Scan for the cell matching the given text and deliver its [X, Y] coordinate at center. 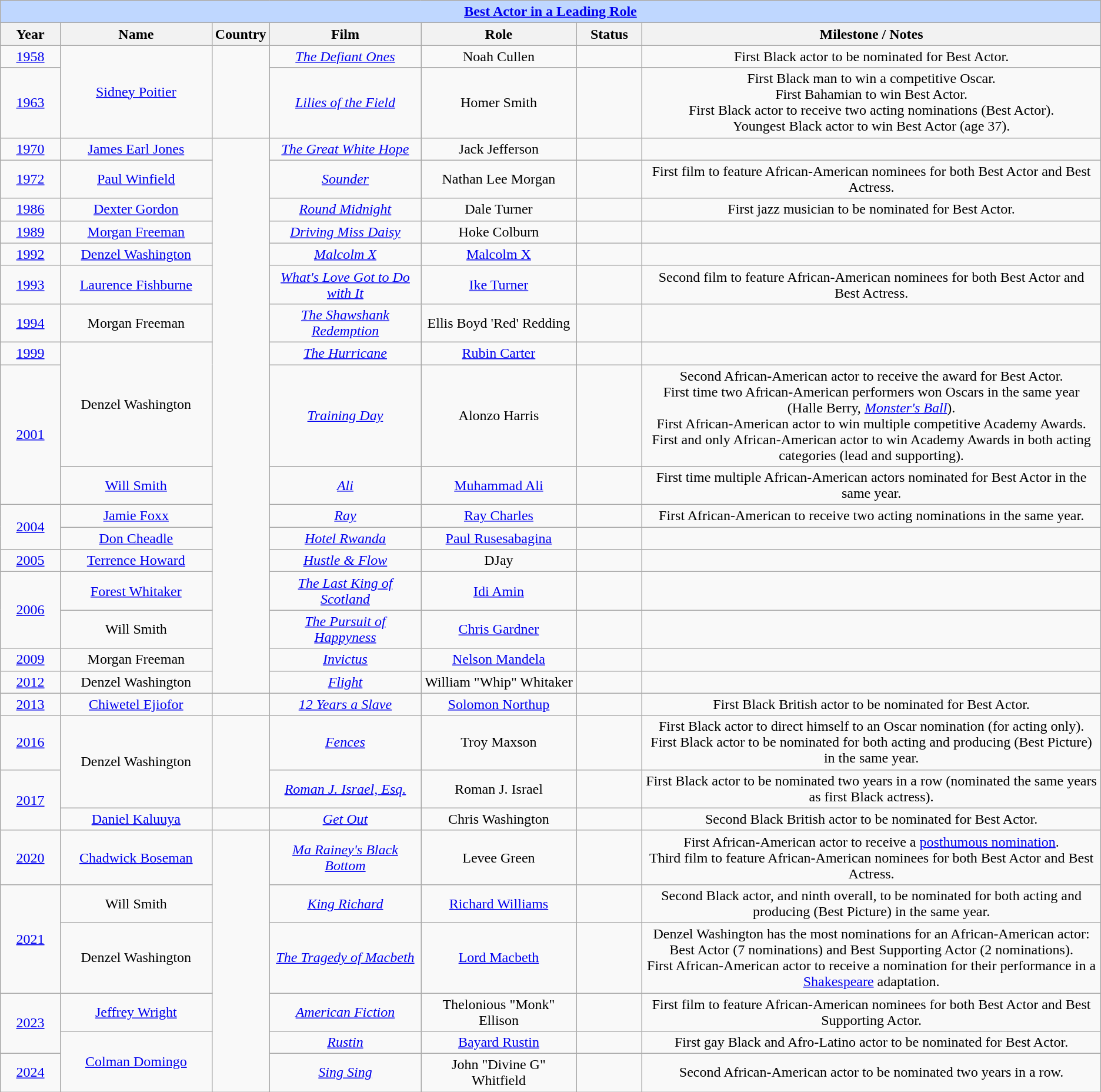
Roman J. Israel [499, 788]
First Black British actor to be nominated for Best Actor. [872, 704]
The Last King of Scotland [345, 591]
First jazz musician to be nominated for Best Actor. [872, 209]
Paul Rusesabagina [499, 538]
Troy Maxson [499, 743]
Homer Smith [499, 102]
1992 [31, 254]
Laurence Fishburne [136, 285]
1958 [31, 56]
Don Cheadle [136, 538]
2024 [31, 1073]
Chiwetel Ejiofor [136, 704]
Role [499, 34]
Lilies of the Field [345, 102]
Status [609, 34]
Year [31, 34]
Chris Washington [499, 819]
Chris Gardner [499, 630]
2023 [31, 1024]
First time multiple African-American actors nominated for Best Actor in the same year. [872, 486]
Driving Miss Daisy [345, 232]
Ray Charles [499, 516]
King Richard [345, 904]
Get Out [345, 819]
American Fiction [345, 1012]
Forest Whitaker [136, 591]
Ray [345, 516]
Ma Rainey's Black Bottom [345, 857]
Daniel Kaluuya [136, 819]
The Shawshank Redemption [345, 322]
Jamie Foxx [136, 516]
1986 [31, 209]
2001 [31, 435]
Solomon Northup [499, 704]
Second African-American actor to be nominated two years in a row. [872, 1073]
Hustle & Flow [345, 561]
Dexter Gordon [136, 209]
Second film to feature African-American nominees for both Best Actor and Best Actress. [872, 285]
Paul Winfield [136, 179]
Training Day [345, 415]
Terrence Howard [136, 561]
2012 [31, 682]
Country [241, 34]
Muhammad Ali [499, 486]
Milestone / Notes [872, 34]
Nathan Lee Morgan [499, 179]
First African-American to receive two acting nominations in the same year. [872, 516]
2005 [31, 561]
Levee Green [499, 857]
12 Years a Slave [345, 704]
Round Midnight [345, 209]
1972 [31, 179]
First gay Black and Afro-Latino actor to be nominated for Best Actor. [872, 1043]
Alonzo Harris [499, 415]
Second Black actor, and ninth overall, to be nominated for both acting and producing (Best Picture) in the same year. [872, 904]
2017 [31, 800]
Ali [345, 486]
Colman Domingo [136, 1061]
William "Whip" Whitaker [499, 682]
Film [345, 34]
First Black actor to be nominated for Best Actor. [872, 56]
The Defiant Ones [345, 56]
Hotel Rwanda [345, 538]
Nelson Mandela [499, 660]
2006 [31, 610]
The Pursuit of Happyness [345, 630]
Roman J. Israel, Esq. [345, 788]
First film to feature African-American nominees for both Best Actor and Best Actress. [872, 179]
James Earl Jones [136, 149]
What's Love Got to Do with It [345, 285]
First film to feature African-American nominees for both Best Actor and Best Supporting Actor. [872, 1012]
The Tragedy of Macbeth [345, 958]
Lord Macbeth [499, 958]
John "Divine G" Whitfield [499, 1073]
1989 [31, 232]
Jack Jefferson [499, 149]
Sing Sing [345, 1073]
Name [136, 34]
The Hurricane [345, 353]
Idi Amin [499, 591]
First Black actor to be nominated two years in a row (nominated the same years as first Black actress). [872, 788]
Thelonious "Monk" Ellison [499, 1012]
Richard Williams [499, 904]
Fences [345, 743]
2013 [31, 704]
Ike Turner [499, 285]
2020 [31, 857]
First African-American actor to receive a posthumous nomination.Third film to feature African-American nominees for both Best Actor and Best Actress. [872, 857]
Sounder [345, 179]
1993 [31, 285]
Noah Cullen [499, 56]
2009 [31, 660]
Hoke Colburn [499, 232]
2004 [31, 527]
Second Black British actor to be nominated for Best Actor. [872, 819]
Invictus [345, 660]
1999 [31, 353]
Chadwick Boseman [136, 857]
1970 [31, 149]
Best Actor in a Leading Role [550, 12]
Rustin [345, 1043]
1963 [31, 102]
Flight [345, 682]
Sidney Poitier [136, 92]
Ellis Boyd 'Red' Redding [499, 322]
The Great White Hope [345, 149]
Bayard Rustin [499, 1043]
Dale Turner [499, 209]
2016 [31, 743]
Jeffrey Wright [136, 1012]
Rubin Carter [499, 353]
1994 [31, 322]
DJay [499, 561]
2021 [31, 938]
